Return the (x, y) coordinate for the center point of the cell that contains the specified text.  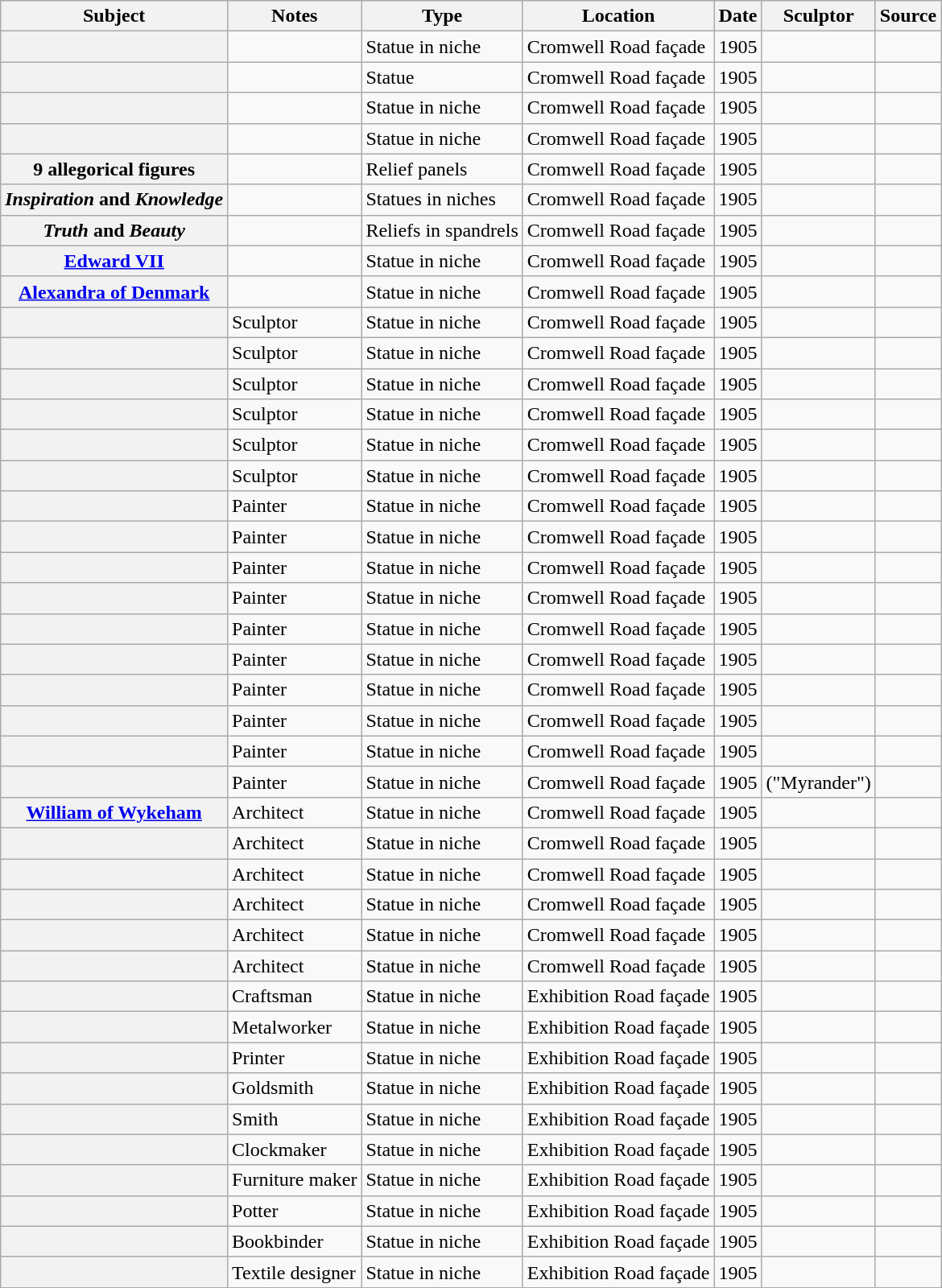
Inspiration and Knowledge (114, 200)
Statues in niches (442, 200)
("Myrander") (818, 782)
Potter (295, 1211)
Date (737, 16)
Alexandra of Denmark (114, 291)
Location (618, 16)
Source (908, 16)
9 allegorical figures (114, 169)
Relief panels (442, 169)
Smith (295, 1119)
Notes (295, 16)
Subject (114, 16)
Type (442, 16)
Printer (295, 1058)
Statue (442, 77)
Edward VII (114, 261)
Bookbinder (295, 1241)
Furniture maker (295, 1180)
William of Wykeham (114, 812)
Truth and Beauty (114, 230)
Textile designer (295, 1272)
Reliefs in spandrels (442, 230)
Metalworker (295, 1027)
Craftsman (295, 997)
Goldsmith (295, 1088)
Clockmaker (295, 1150)
